Scan for the cell matching the given text and deliver its (X, Y) coordinate at center. 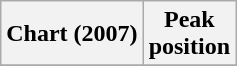
Peakposition (189, 34)
Chart (2007) (72, 34)
